Provide the [X, Y] coordinate of the cell's center where the given text is located.  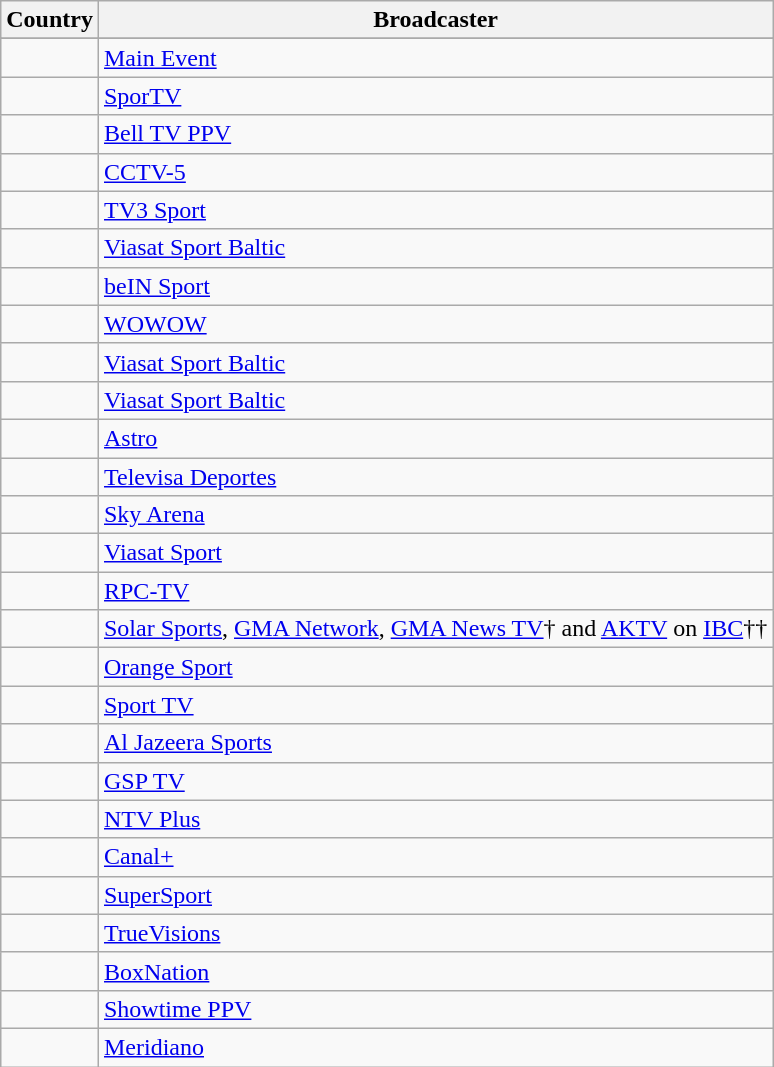
SuperSport [435, 895]
Astro [435, 438]
CCTV-5 [435, 172]
Bell TV PPV [435, 134]
beIN Sport [435, 286]
RPC-TV [435, 591]
Canal+ [435, 857]
Sky Arena [435, 515]
WOWOW [435, 324]
Solar Sports, GMA Network, GMA News TV† and AKTV on IBC†† [435, 629]
Sport TV [435, 705]
NTV Plus [435, 819]
SporTV [435, 96]
Main Event [435, 58]
Country [50, 20]
Orange Sport [435, 667]
TrueVisions [435, 933]
GSP TV [435, 781]
Televisa Deportes [435, 477]
Meridiano [435, 1047]
Broadcaster [435, 20]
Showtime PPV [435, 1009]
Al Jazeera Sports [435, 743]
BoxNation [435, 971]
Viasat Sport [435, 553]
TV3 Sport [435, 210]
